Identify which cell holds the provided text, then report its [X, Y] central coordinate. 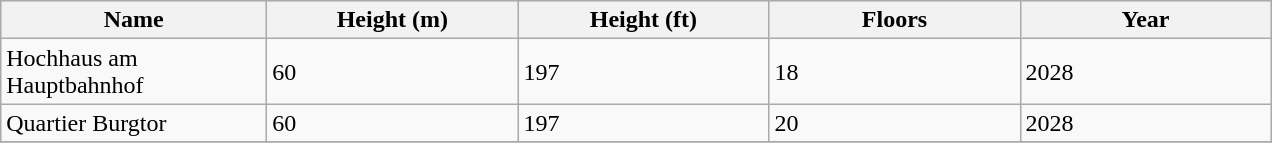
Hochhaus am Hauptbahnhof [134, 72]
Height (m) [392, 20]
Height (ft) [644, 20]
Quartier Burgtor [134, 123]
Name [134, 20]
18 [894, 72]
20 [894, 123]
Floors [894, 20]
Year [1146, 20]
